Detect which cell encompasses the target text, then output its (X, Y) center coordinate. 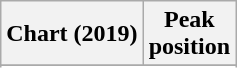
Peakposition (189, 34)
Chart (2019) (72, 34)
